For the text-containing cell, return its midpoint in (X, Y) coordinate format. 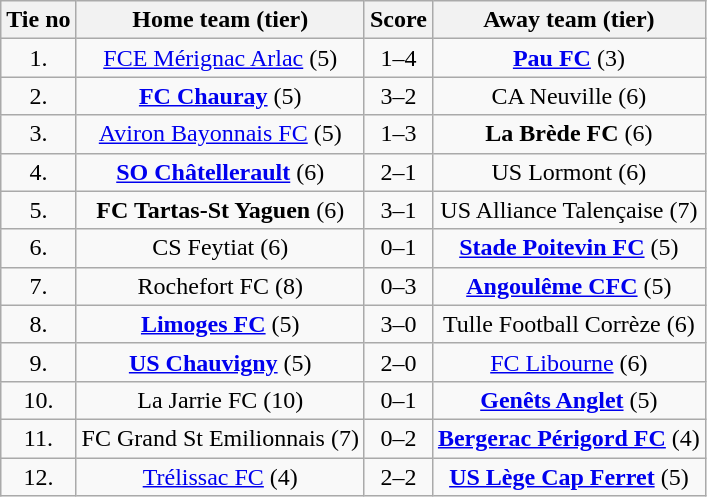
2–0 (398, 362)
12. (38, 477)
3. (38, 134)
US Alliance Talençaise (7) (568, 210)
2–1 (398, 172)
Bergerac Périgord FC (4) (568, 438)
Tie no (38, 20)
FC Tartas-St Yaguen (6) (220, 210)
US Lormont (6) (568, 172)
2. (38, 96)
1. (38, 58)
US Lège Cap Ferret (5) (568, 477)
Limoges FC (5) (220, 324)
Rochefort FC (8) (220, 286)
Stade Poitevin FC (5) (568, 248)
4. (38, 172)
11. (38, 438)
3–1 (398, 210)
FC Grand St Emilionnais (7) (220, 438)
Home team (tier) (220, 20)
La Jarrie FC (10) (220, 400)
CS Feytiat (6) (220, 248)
5. (38, 210)
Score (398, 20)
0–2 (398, 438)
US Chauvigny (5) (220, 362)
6. (38, 248)
Tulle Football Corrèze (6) (568, 324)
3–0 (398, 324)
10. (38, 400)
1–4 (398, 58)
FC Chauray (5) (220, 96)
2–2 (398, 477)
Aviron Bayonnais FC (5) (220, 134)
9. (38, 362)
La Brède FC (6) (568, 134)
3–2 (398, 96)
0–3 (398, 286)
FCE Mérignac Arlac (5) (220, 58)
Pau FC (3) (568, 58)
FC Libourne (6) (568, 362)
8. (38, 324)
Away team (tier) (568, 20)
Genêts Anglet (5) (568, 400)
1–3 (398, 134)
SO Châtellerault (6) (220, 172)
7. (38, 286)
CA Neuville (6) (568, 96)
Trélissac FC (4) (220, 477)
Angoulême CFC (5) (568, 286)
